Pinpoint the cell where the given text exists, returning its (X, Y) midpoint coordinate. 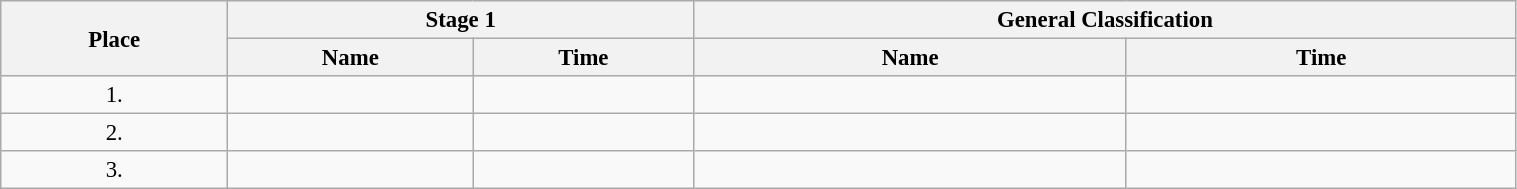
3. (114, 170)
1. (114, 95)
2. (114, 133)
Stage 1 (461, 20)
Place (114, 38)
General Classification (1105, 20)
